Determine the [x, y] coordinate at the center of the cell enclosing the given text.  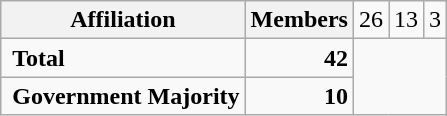
42 [299, 58]
13 [406, 20]
Affiliation [123, 20]
10 [299, 96]
26 [370, 20]
Government Majority [123, 96]
3 [436, 20]
Total [123, 58]
Members [299, 20]
